Find where the given text appears and provide that cell's center as [X, Y] coordinate. 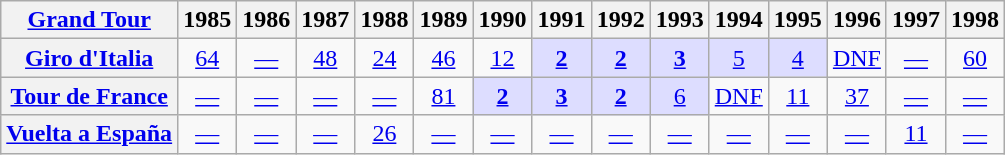
1998 [976, 20]
5 [738, 58]
Giro d'Italia [90, 58]
Tour de France [90, 96]
1994 [738, 20]
4 [798, 58]
64 [208, 58]
1993 [680, 20]
Vuelta a España [90, 134]
46 [444, 58]
1995 [798, 20]
81 [444, 96]
60 [976, 58]
37 [856, 96]
6 [680, 96]
1997 [916, 20]
1991 [562, 20]
12 [502, 58]
24 [384, 58]
1988 [384, 20]
26 [384, 134]
1992 [620, 20]
1987 [326, 20]
Grand Tour [90, 20]
1989 [444, 20]
48 [326, 58]
1986 [266, 20]
1985 [208, 20]
1996 [856, 20]
1990 [502, 20]
